Search for the cell housing the specified text and yield its (X, Y) center coordinate. 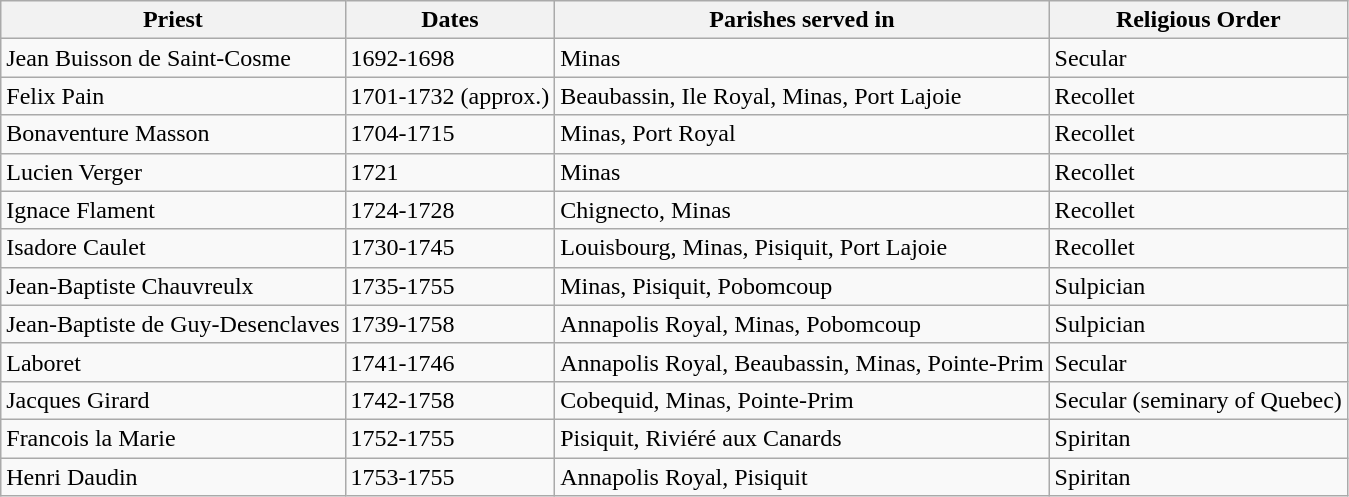
1730-1745 (450, 248)
1692-1698 (450, 58)
Priest (173, 20)
1704-1715 (450, 134)
1752-1755 (450, 438)
Annapolis Royal, Pisiquit (802, 477)
1742-1758 (450, 400)
Secular (seminary of Quebec) (1198, 400)
Henri Daudin (173, 477)
Annapolis Royal, Minas, Pobomcoup (802, 324)
Louisbourg, Minas, Pisiquit, Port Lajoie (802, 248)
1741-1746 (450, 362)
Parishes served in (802, 20)
Isadore Caulet (173, 248)
Jean Buisson de Saint-Cosme (173, 58)
Dates (450, 20)
1721 (450, 172)
Beaubassin, Ile Royal, Minas, Port Lajoie (802, 96)
Ignace Flament (173, 210)
Pisiquit, Riviéré aux Canards (802, 438)
Felix Pain (173, 96)
Bonaventure Masson (173, 134)
Laboret (173, 362)
Minas, Port Royal (802, 134)
Jean-Baptiste Chauvreulx (173, 286)
1724-1728 (450, 210)
Cobequid, Minas, Pointe-Prim (802, 400)
Minas, Pisiquit, Pobomcoup (802, 286)
Jacques Girard (173, 400)
Francois la Marie (173, 438)
1701-1732 (approx.) (450, 96)
1739-1758 (450, 324)
1735-1755 (450, 286)
Jean-Baptiste de Guy-Desenclaves (173, 324)
Annapolis Royal, Beaubassin, Minas, Pointe-Prim (802, 362)
Religious Order (1198, 20)
1753-1755 (450, 477)
Lucien Verger (173, 172)
Chignecto, Minas (802, 210)
